Search for the cell housing the specified text and yield its (x, y) center coordinate. 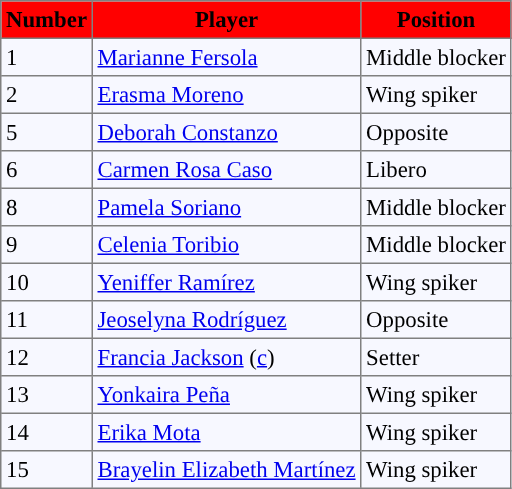
Carmen Rosa Caso (226, 170)
Pamela Soriano (226, 207)
9 (47, 245)
11 (47, 320)
8 (47, 207)
2 (47, 95)
Brayelin Elizabeth Martínez (226, 470)
6 (47, 170)
Player (226, 20)
Yeniffer Ramírez (226, 282)
Setter (436, 357)
Francia Jackson (c) (226, 357)
13 (47, 395)
Yonkaira Peña (226, 395)
15 (47, 470)
14 (47, 432)
Position (436, 20)
Erasma Moreno (226, 95)
Libero (436, 170)
Erika Mota (226, 432)
Jeoselyna Rodríguez (226, 320)
1 (47, 57)
5 (47, 132)
Celenia Toribio (226, 245)
Number (47, 20)
10 (47, 282)
Deborah Constanzo (226, 132)
12 (47, 357)
Marianne Fersola (226, 57)
